For the text-containing cell, return its midpoint in [X, Y] coordinate format. 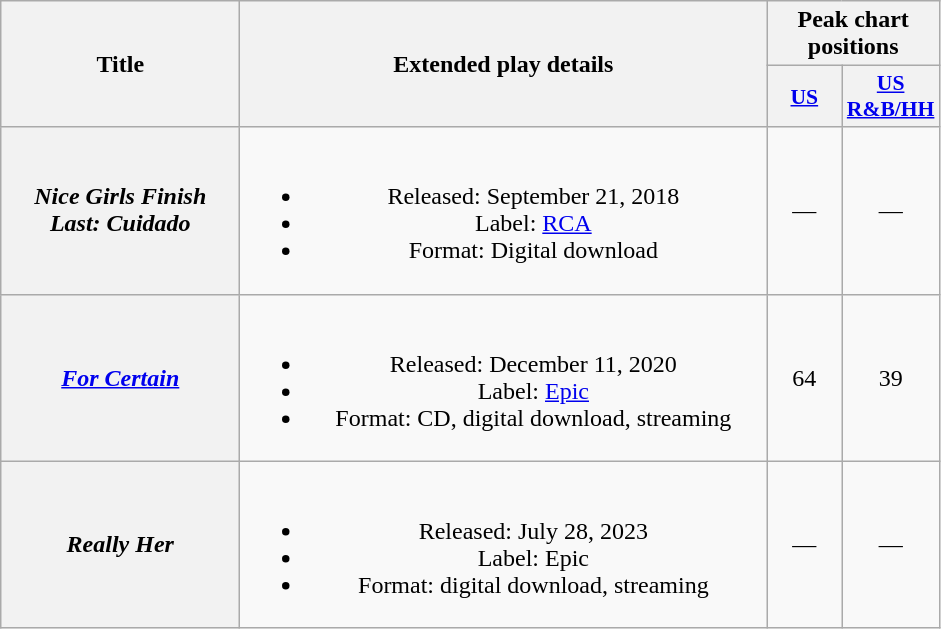
Released: December 11, 2020Label: EpicFormat: CD, digital download, streaming [504, 378]
Nice Girls Finish Last: Cuidado [120, 210]
39 [891, 378]
USR&B/HH [891, 96]
US [804, 96]
Title [120, 64]
Released: July 28, 2023Label: EpicFormat: digital download, streaming [504, 544]
Extended play details [504, 64]
Released: September 21, 2018Label: RCAFormat: Digital download [504, 210]
Peak chart positions [854, 34]
For Certain [120, 378]
Really Her [120, 544]
64 [804, 378]
